Provide the (x, y) coordinate of the cell's center where the given text is located.  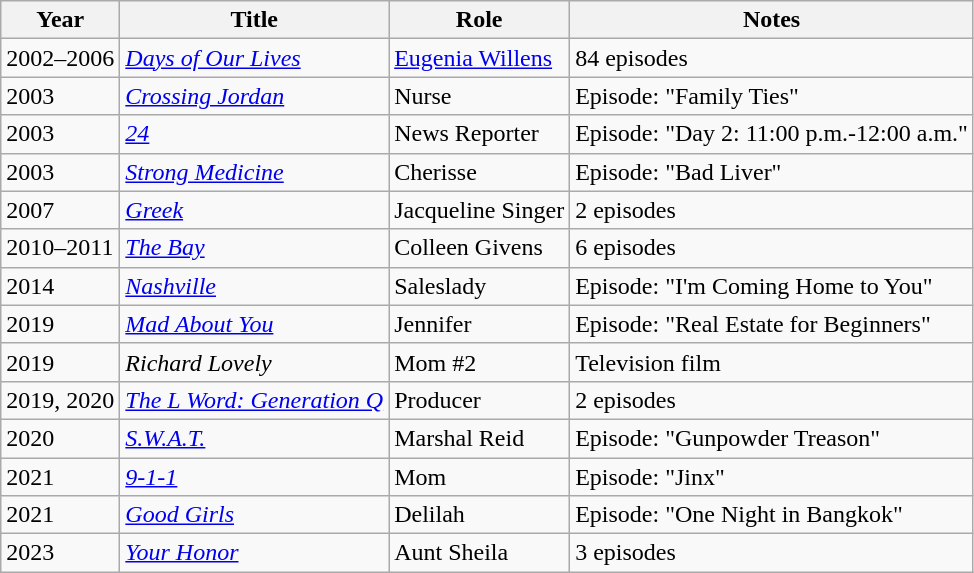
Episode: "One Night in Bangkok" (772, 515)
Good Girls (254, 515)
Mom #2 (480, 362)
84 episodes (772, 58)
The L Word: Generation Q (254, 400)
Colleen Givens (480, 248)
Mom (480, 477)
The Bay (254, 248)
Marshal Reid (480, 438)
24 (254, 134)
Episode: "Day 2: 11:00 p.m.-12:00 a.m." (772, 134)
Notes (772, 20)
Aunt Sheila (480, 553)
2010–2011 (60, 248)
Role (480, 20)
Your Honor (254, 553)
Strong Medicine (254, 172)
Episode: "Gunpowder Treason" (772, 438)
2007 (60, 210)
Episode: "Real Estate for Beginners" (772, 324)
Days of Our Lives (254, 58)
9-1-1 (254, 477)
Richard Lovely (254, 362)
2014 (60, 286)
Title (254, 20)
2002–2006 (60, 58)
Cherisse (480, 172)
6 episodes (772, 248)
Nashville (254, 286)
Television film (772, 362)
S.W.A.T. (254, 438)
Jacqueline Singer (480, 210)
2019, 2020 (60, 400)
2023 (60, 553)
Nurse (480, 96)
Mad About You (254, 324)
Greek (254, 210)
Episode: "I'm Coming Home to You" (772, 286)
Delilah (480, 515)
Episode: "Bad Liver" (772, 172)
Episode: "Family Ties" (772, 96)
Episode: "Jinx" (772, 477)
Year (60, 20)
Producer (480, 400)
2020 (60, 438)
News Reporter (480, 134)
Saleslady (480, 286)
Eugenia Willens (480, 58)
Jennifer (480, 324)
3 episodes (772, 553)
Crossing Jordan (254, 96)
